Identify which cell holds the provided text, then report its [x, y] central coordinate. 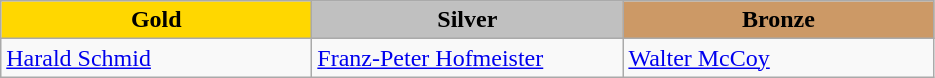
Franz-Peter Hofmeister [468, 58]
Gold [156, 20]
Silver [468, 20]
Bronze [778, 20]
Harald Schmid [156, 58]
Walter McCoy [778, 58]
